Detect which cell encompasses the target text, then output its [X, Y] center coordinate. 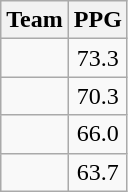
63.7 [98, 172]
70.3 [98, 96]
PPG [98, 20]
66.0 [98, 134]
73.3 [98, 58]
Team [35, 20]
